Determine the (x, y) coordinate at the center of the cell enclosing the given text.  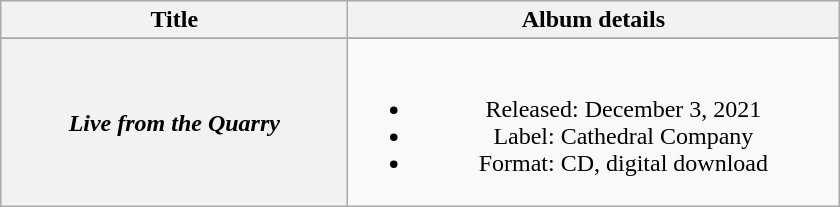
Released: December 3, 2021Label: Cathedral CompanyFormat: CD, digital download (594, 122)
Title (174, 20)
Album details (594, 20)
Live from the Quarry (174, 122)
